Pinpoint the cell where the given text exists, returning its [X, Y] midpoint coordinate. 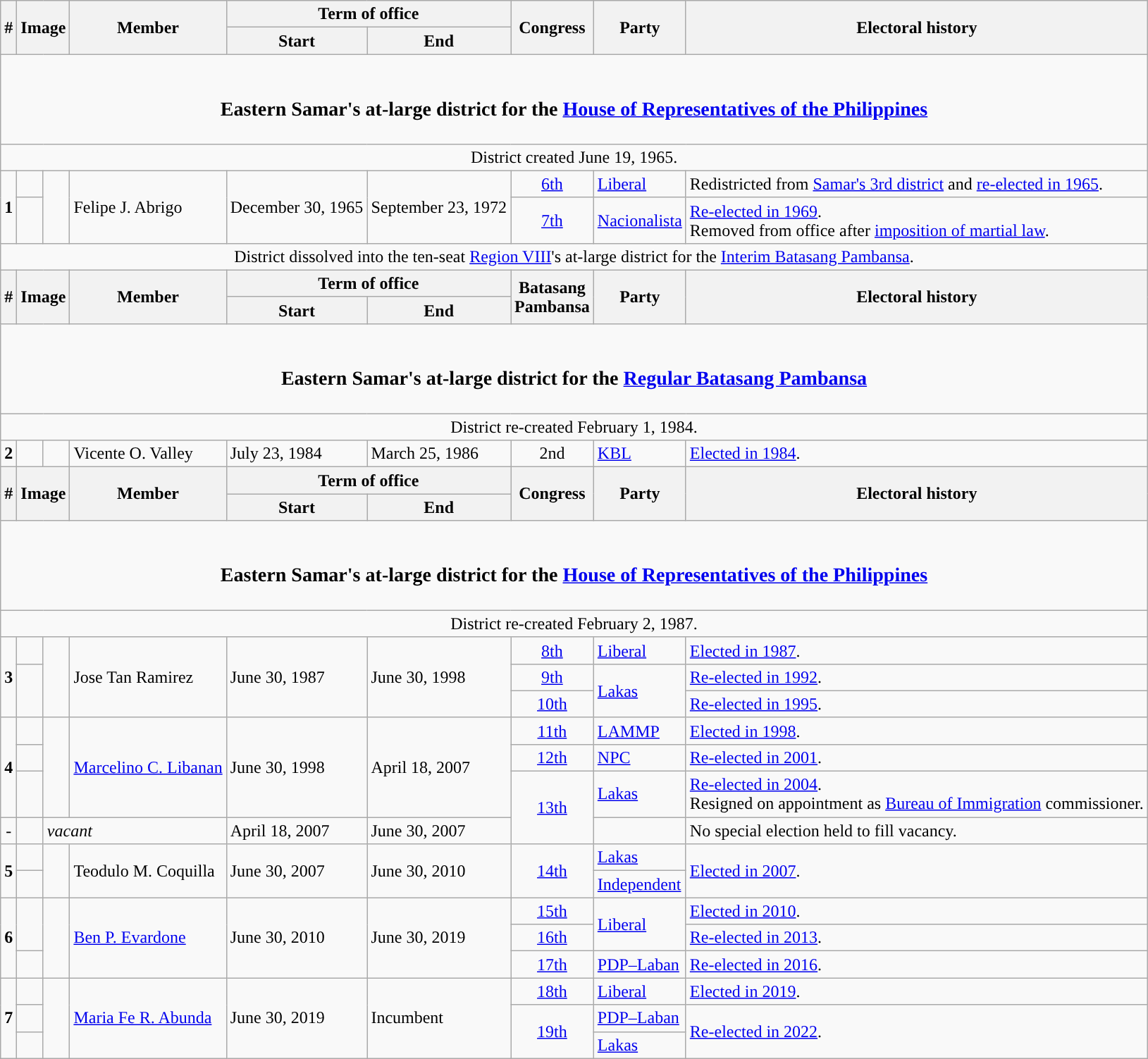
BatasangPambansa [553, 297]
Elected in 2010. [916, 911]
9th [553, 677]
Elected in 1984. [916, 454]
Re-elected in 1995. [916, 704]
September 23, 1972 [439, 207]
District dissolved into the ten-seat Region VIII's at-large district for the Interim Batasang Pambansa. [574, 256]
Redistricted from Samar's 3rd district and re-elected in 1965. [916, 184]
Re-elected in 2016. [916, 965]
No special election held to fill vacancy. [916, 831]
Re-elected in 1969.Removed from office after imposition of martial law. [916, 220]
8th [553, 650]
5 [8, 871]
March 25, 1986 [439, 454]
15th [553, 911]
Maria Fe R. Abunda [148, 1018]
12th [553, 757]
July 23, 1984 [297, 454]
4 [8, 767]
2 [8, 454]
Elected in 1987. [916, 650]
Eastern Samar's at-large district for the Regular Batasang Pambansa [574, 368]
6th [553, 184]
Elected in 2007. [916, 871]
10th [553, 704]
Re-elected in 2022. [916, 1032]
Vicente O. Valley [148, 454]
Ben P. Evardone [148, 938]
Re-elected in 2001. [916, 757]
District re-created February 1, 1984. [574, 427]
Re-elected in 1992. [916, 677]
18th [553, 991]
Re-elected in 2013. [916, 938]
Elected in 1998. [916, 731]
Incumbent [439, 1018]
Elected in 2019. [916, 991]
vacant [135, 831]
Re-elected in 2004.Resigned on appointment as Bureau of Immigration commissioner. [916, 795]
6 [8, 938]
13th [553, 807]
19th [553, 1032]
Teodulo M. Coquilla [148, 871]
December 30, 1965 [297, 207]
NPC [640, 757]
7th [553, 220]
7 [8, 1018]
16th [553, 938]
Jose Tan Ramirez [148, 677]
Felipe J. Abrigo [148, 207]
KBL [640, 454]
LAMMP [640, 731]
3 [8, 677]
Independent [640, 884]
17th [553, 965]
District created June 19, 1965. [574, 157]
District re-created February 2, 1987. [574, 624]
2nd [553, 454]
14th [553, 871]
June 30, 1987 [297, 677]
11th [553, 731]
1 [8, 207]
- [8, 831]
Marcelino C. Libanan [148, 767]
Nacionalista [640, 220]
